Determine the (x, y) coordinate at the center of the cell enclosing the given text.  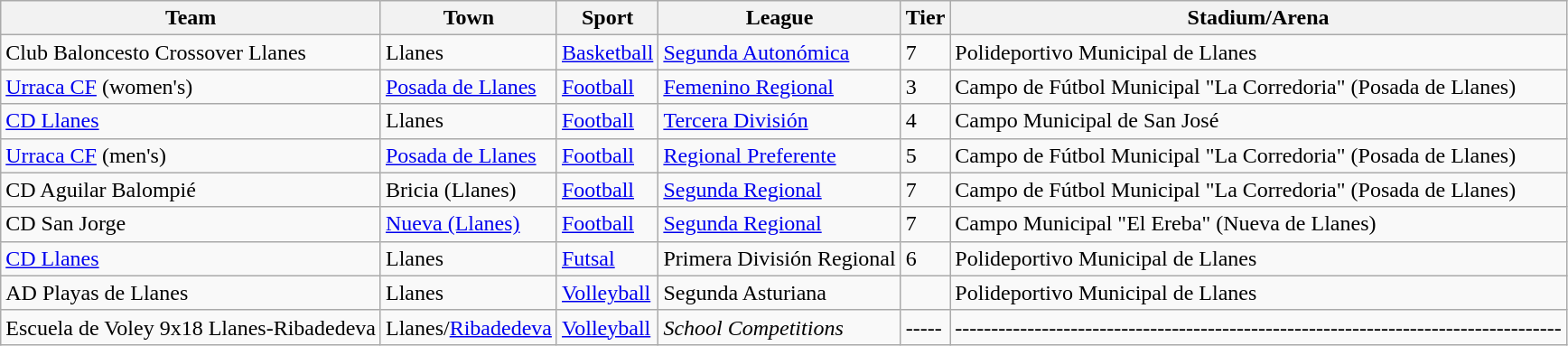
Segunda Asturiana (779, 293)
----- (925, 327)
Femenino Regional (779, 87)
Stadium/Arena (1258, 18)
5 (925, 155)
3 (925, 87)
Tercera División (779, 121)
Bricia (Llanes) (468, 190)
CD Aguilar Balompié (191, 190)
4 (925, 121)
Nueva (Llanes) (468, 224)
Llanes/Ribadedeva (468, 327)
------------------------------------------------------------------------------------ (1258, 327)
Sport (607, 18)
Primera División Regional (779, 258)
Team (191, 18)
CD San Jorge (191, 224)
Segunda Autonómica (779, 52)
Town (468, 18)
Regional Preferente (779, 155)
Basketball (607, 52)
Escuela de Voley 9x18 Llanes-Ribadedeva (191, 327)
School Competitions (779, 327)
Urraca CF (men's) (191, 155)
League (779, 18)
Club Baloncesto Crossover Llanes (191, 52)
Futsal (607, 258)
6 (925, 258)
Urraca CF (women's) (191, 87)
Campo Municipal de San José (1258, 121)
Tier (925, 18)
AD Playas de Llanes (191, 293)
Campo Municipal "El Ereba" (Nueva de Llanes) (1258, 224)
